Provide the [x, y] coordinate of the cell's center where the given text is located.  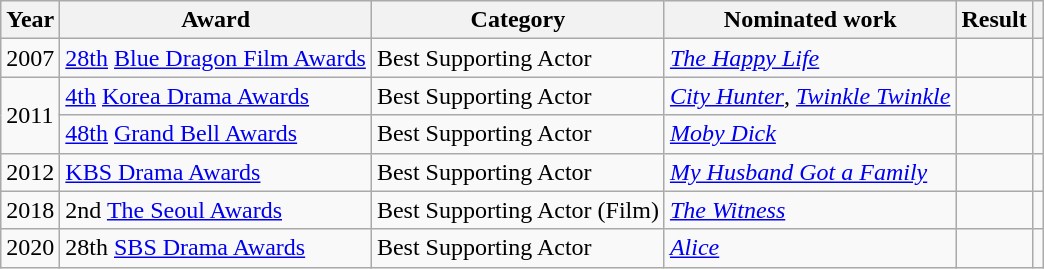
28th SBS Drama Awards [216, 248]
Alice [810, 248]
City Hunter, Twinkle Twinkle [810, 96]
Result [994, 20]
KBS Drama Awards [216, 172]
2020 [30, 248]
4th Korea Drama Awards [216, 96]
2018 [30, 210]
Award [216, 20]
28th Blue Dragon Film Awards [216, 58]
Year [30, 20]
2nd The Seoul Awards [216, 210]
2012 [30, 172]
My Husband Got a Family [810, 172]
Nominated work [810, 20]
2007 [30, 58]
48th Grand Bell Awards [216, 134]
Category [518, 20]
The Happy Life [810, 58]
2011 [30, 115]
Best Supporting Actor (Film) [518, 210]
The Witness [810, 210]
Moby Dick [810, 134]
